Locate the cell with the specified text and output its (x, y) center coordinate. 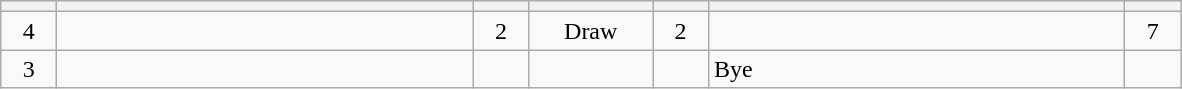
Bye (917, 69)
7 (1153, 31)
4 (29, 31)
Draw (591, 31)
3 (29, 69)
